Locate the cell with the specified text and output its [X, Y] center coordinate. 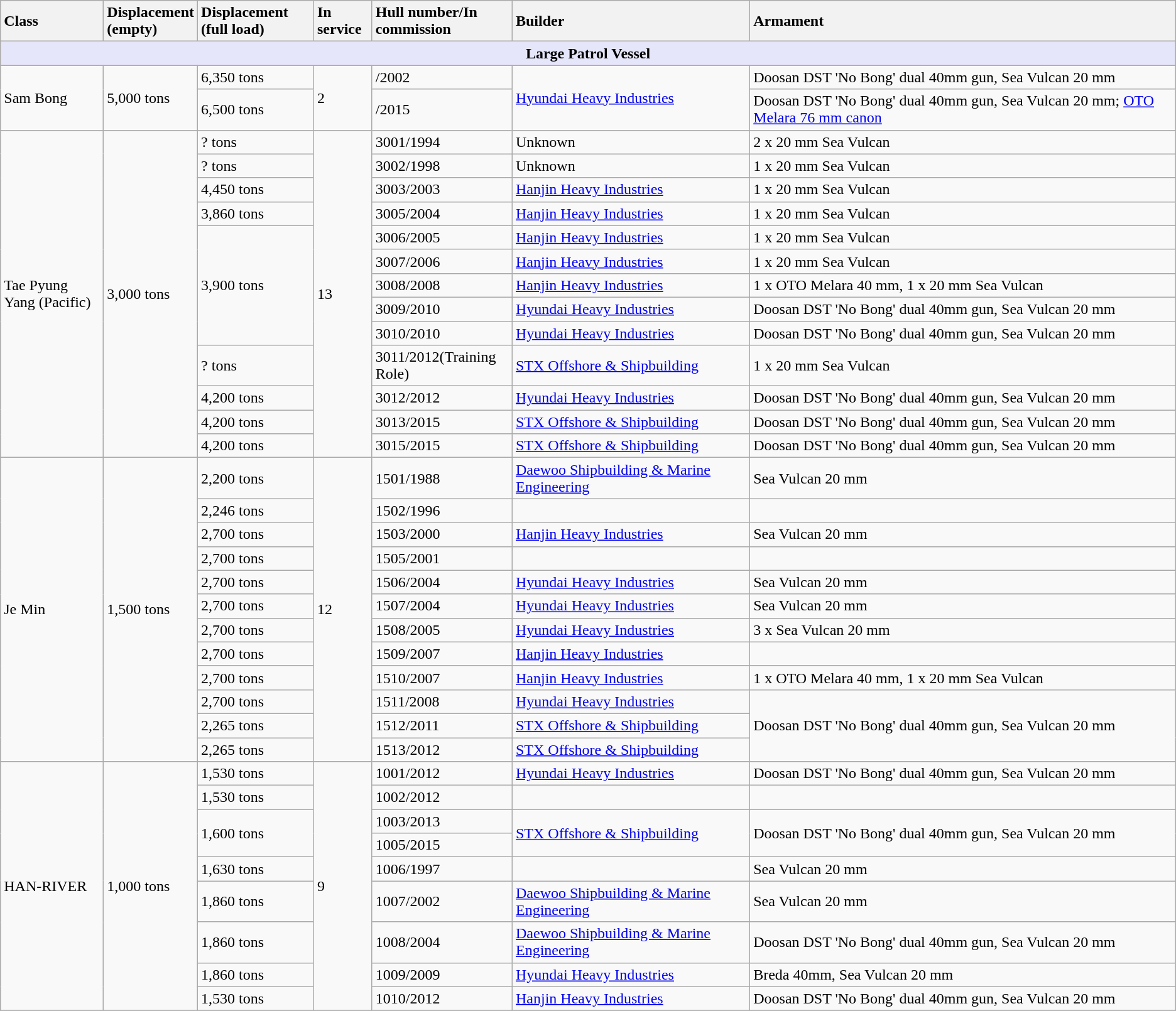
1512/2011 [442, 725]
3 x Sea Vulcan 20 mm [963, 630]
5,000 tons [151, 98]
3006/2005 [442, 237]
In service [343, 21]
2 [343, 98]
1509/2007 [442, 654]
1502/1996 [442, 511]
3005/2004 [442, 214]
1506/2004 [442, 582]
1510/2007 [442, 678]
1007/2002 [442, 902]
3010/2010 [442, 333]
1,630 tons [256, 869]
/2015 [442, 109]
Sam Bong [52, 98]
Doosan DST 'No Bong' dual 40mm gun, Sea Vulcan 20 mm; OTO Melara 76 mm canon [963, 109]
Displacement (empty) [151, 21]
Je Min [52, 610]
/2002 [442, 77]
6,350 tons [256, 77]
Breda 40mm, Sea Vulcan 20 mm [963, 975]
3002/1998 [442, 166]
3007/2006 [442, 261]
2,246 tons [256, 511]
3012/2012 [442, 398]
3,860 tons [256, 214]
1006/1997 [442, 869]
3013/2015 [442, 422]
Large Patrol Vessel [588, 53]
1505/2001 [442, 558]
1008/2004 [442, 942]
9 [343, 887]
3,900 tons [256, 285]
4,450 tons [256, 190]
Builder [631, 21]
1,500 tons [151, 610]
3015/2015 [442, 446]
6,500 tons [256, 109]
Class [52, 21]
Displacement (full load) [256, 21]
3009/2010 [442, 309]
13 [343, 294]
Tae Pyung Yang (Pacific) [52, 294]
1003/2013 [442, 821]
1002/2012 [442, 797]
3,000 tons [151, 294]
3003/2003 [442, 190]
1507/2004 [442, 606]
1,600 tons [256, 833]
2 x 20 mm Sea Vulcan [963, 142]
1001/2012 [442, 774]
Armament [963, 21]
1511/2008 [442, 701]
HAN-RIVER [52, 887]
3011/2012(Training Role) [442, 365]
1513/2012 [442, 749]
Hull number/In commission [442, 21]
1503/2000 [442, 534]
12 [343, 610]
2,200 tons [256, 478]
1508/2005 [442, 630]
1005/2015 [442, 845]
1,000 tons [151, 887]
3001/1994 [442, 142]
3008/2008 [442, 285]
1501/1988 [442, 478]
1009/2009 [442, 975]
1010/2012 [442, 998]
